Capture the cell that displays the provided text and extract its (x, y) central coordinate. 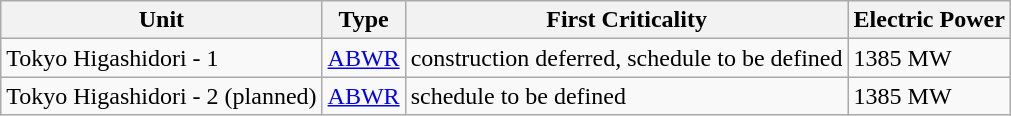
Type (364, 20)
schedule to be defined (626, 96)
Tokyo Higashidori - 1 (162, 58)
Unit (162, 20)
Tokyo Higashidori - 2 (planned) (162, 96)
construction deferred, schedule to be defined (626, 58)
Electric Power (929, 20)
First Criticality (626, 20)
